Capture the cell that displays the provided text and extract its [X, Y] central coordinate. 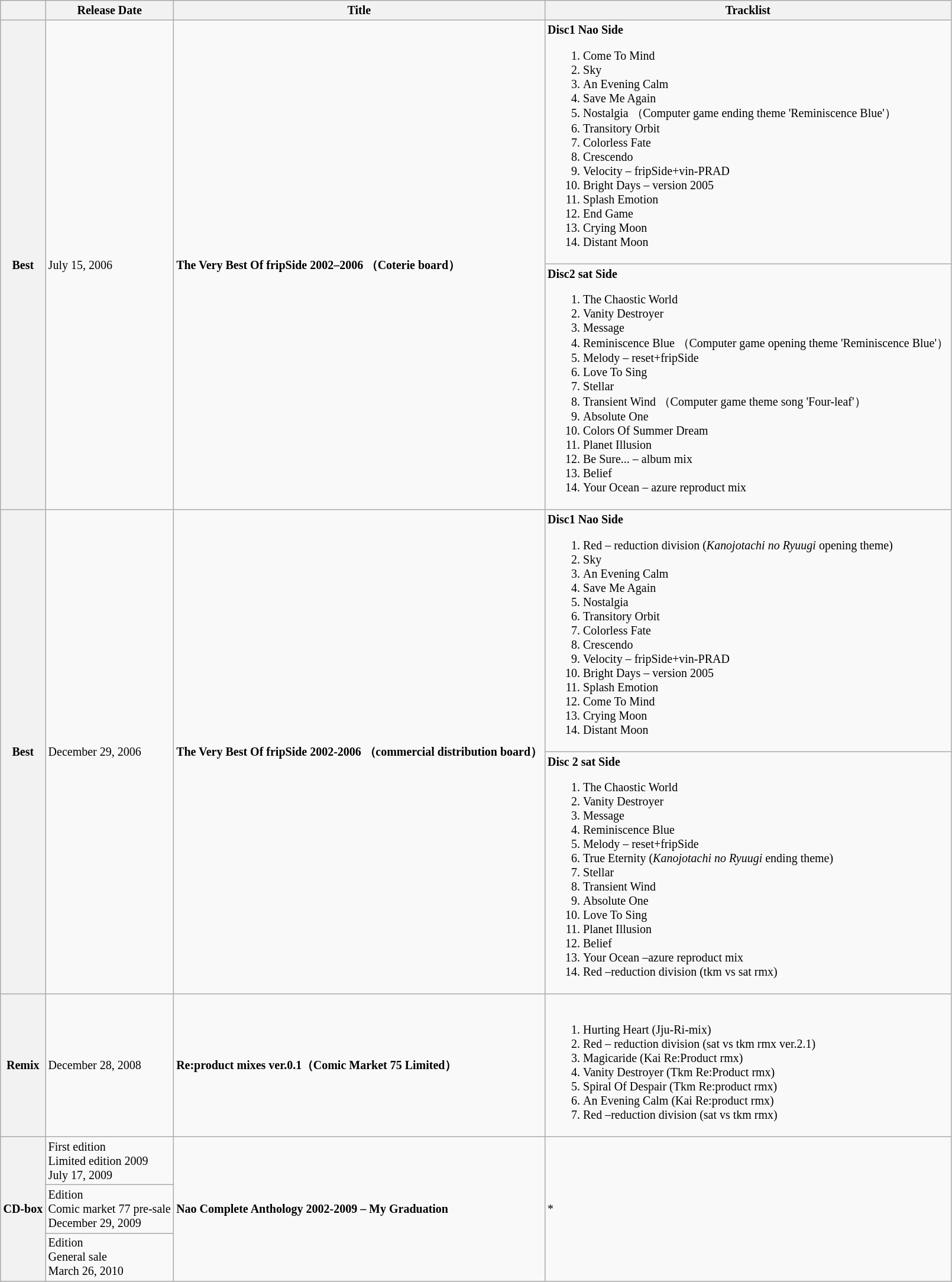
The Very Best Of fripSide 2002-2006 （commercial distribution board） [359, 752]
July 15, 2006 [110, 266]
December 29, 2006 [110, 752]
Nao Complete Anthology 2002-2009 – My Graduation [359, 1209]
Title [359, 11]
Tracklist [747, 11]
CD-box [23, 1209]
* [747, 1209]
EditionGeneral saleMarch 26, 2010 [110, 1257]
December 28, 2008 [110, 1066]
Remix [23, 1066]
First editionLimited edition 2009July 17, 2009 [110, 1161]
Release Date [110, 11]
EditionComic market 77 pre-saleDecember 29, 2009 [110, 1209]
Re:product mixes ver.0.1（Comic Market 75 Limited） [359, 1066]
The Very Best Of fripSide 2002–2006 （Coterie board） [359, 266]
